Return (X, Y) of the center of cell containing provided text 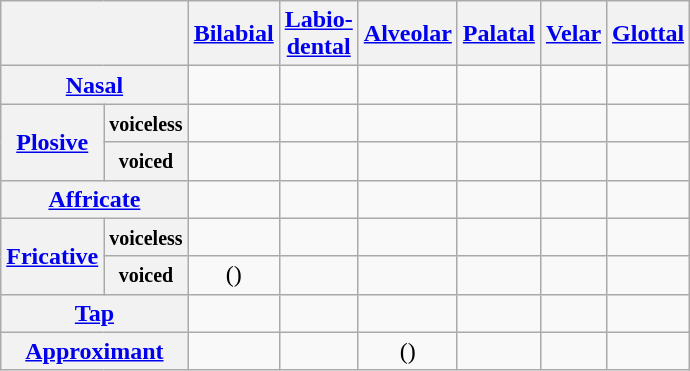
Plosive (52, 142)
Nasal (94, 85)
Fricative (52, 256)
Velar (573, 34)
Tap (94, 313)
Alveolar (408, 34)
Affricate (94, 199)
Approximant (94, 351)
Bilabial (234, 34)
Labio-dental (318, 34)
Glottal (648, 34)
Palatal (498, 34)
